Pinpoint the cell where the given text exists, returning its [x, y] midpoint coordinate. 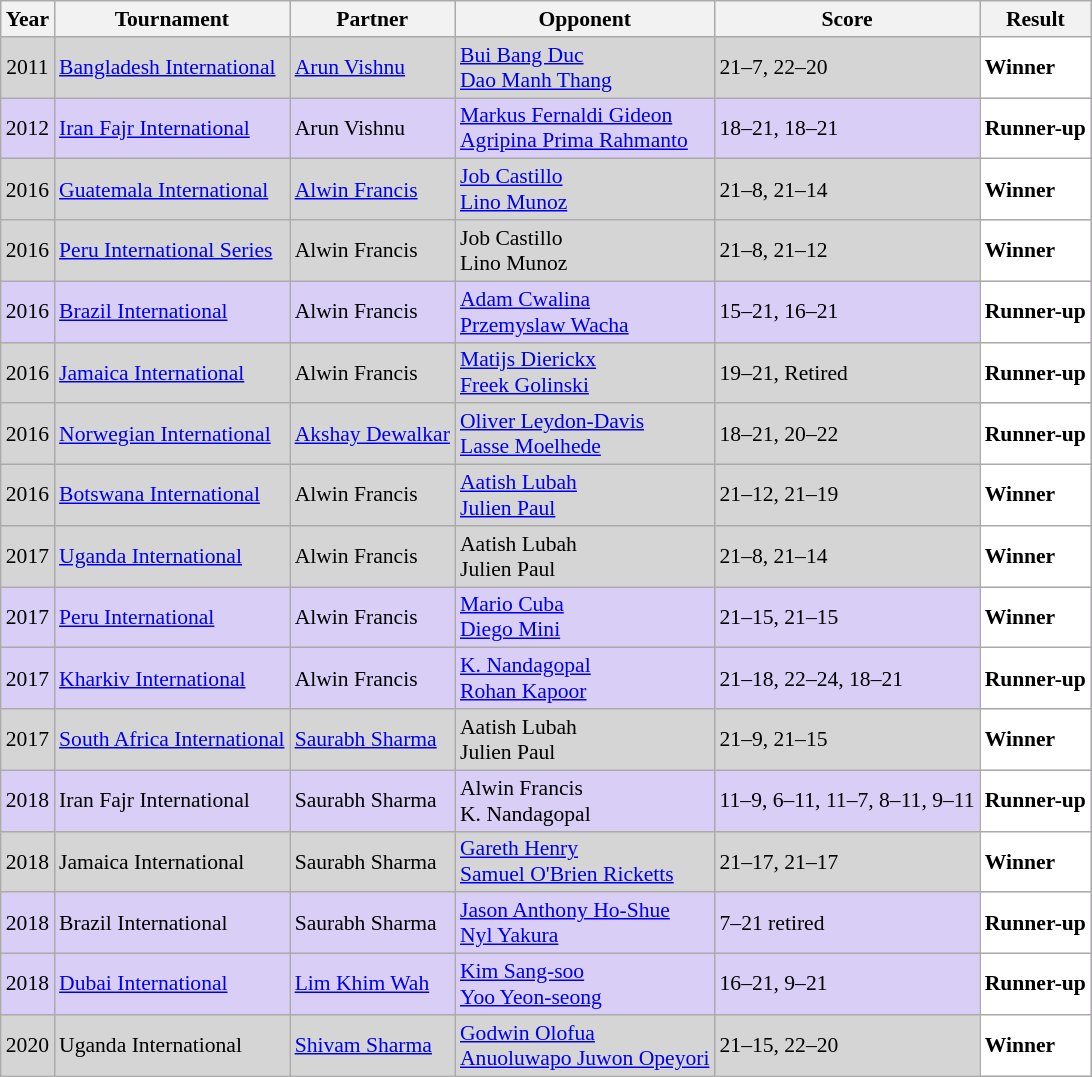
Bangladesh International [172, 68]
Peru International Series [172, 250]
Opponent [585, 19]
Mario Cuba Diego Mini [585, 618]
Kharkiv International [172, 678]
Oliver Leydon-Davis Lasse Moelhede [585, 434]
Bui Bang Duc Dao Manh Thang [585, 68]
16–21, 9–21 [846, 984]
Godwin Olofua Anuoluwapo Juwon Opeyori [585, 1046]
Matijs Dierickx Freek Golinski [585, 372]
7–21 retired [846, 924]
21–7, 22–20 [846, 68]
Norwegian International [172, 434]
21–8, 21–12 [846, 250]
K. Nandagopal Rohan Kapoor [585, 678]
15–21, 16–21 [846, 312]
Score [846, 19]
Tournament [172, 19]
Markus Fernaldi Gideon Agripina Prima Rahmanto [585, 128]
Shivam Sharma [372, 1046]
Dubai International [172, 984]
11–9, 6–11, 11–7, 8–11, 9–11 [846, 800]
Year [28, 19]
18–21, 20–22 [846, 434]
21–17, 21–17 [846, 862]
Alwin Francis K. Nandagopal [585, 800]
21–12, 21–19 [846, 496]
21–9, 21–15 [846, 740]
Lim Khim Wah [372, 984]
Botswana International [172, 496]
Gareth Henry Samuel O'Brien Ricketts [585, 862]
Adam Cwalina Przemyslaw Wacha [585, 312]
Partner [372, 19]
19–21, Retired [846, 372]
Jason Anthony Ho-Shue Nyl Yakura [585, 924]
Result [1036, 19]
2011 [28, 68]
Akshay Dewalkar [372, 434]
18–21, 18–21 [846, 128]
Kim Sang-soo Yoo Yeon-seong [585, 984]
Guatemala International [172, 190]
2020 [28, 1046]
21–18, 22–24, 18–21 [846, 678]
2012 [28, 128]
21–15, 21–15 [846, 618]
21–15, 22–20 [846, 1046]
Peru International [172, 618]
South Africa International [172, 740]
